Locate the cell with the specified text and output its (x, y) center coordinate. 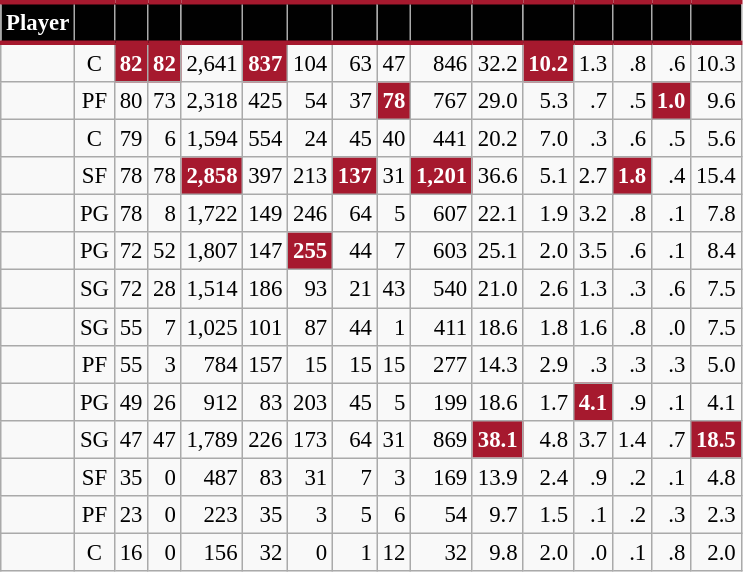
157 (266, 364)
22.1 (497, 214)
277 (442, 364)
837 (266, 62)
16 (130, 552)
18.5 (716, 439)
2,858 (212, 176)
1.5 (548, 515)
607 (442, 214)
1.7 (548, 402)
2.9 (548, 364)
Player (38, 22)
2,318 (212, 101)
255 (310, 251)
846 (442, 62)
1,514 (212, 289)
104 (310, 62)
186 (266, 289)
80 (130, 101)
7.0 (548, 139)
1.6 (592, 327)
5.1 (548, 176)
203 (310, 402)
93 (310, 289)
25.1 (497, 251)
7.8 (716, 214)
149 (266, 214)
3.2 (592, 214)
13.9 (497, 477)
21 (354, 289)
1.9 (548, 214)
3.5 (592, 251)
397 (266, 176)
63 (354, 62)
869 (442, 439)
38.1 (497, 439)
26 (164, 402)
912 (212, 402)
199 (442, 402)
554 (266, 139)
767 (442, 101)
1,594 (212, 139)
2.6 (548, 289)
73 (164, 101)
5.3 (548, 101)
137 (354, 176)
169 (442, 477)
8 (164, 214)
441 (442, 139)
8.4 (716, 251)
1,722 (212, 214)
24 (310, 139)
411 (442, 327)
9.7 (497, 515)
12 (394, 552)
23 (130, 515)
2.3 (716, 515)
173 (310, 439)
14.3 (497, 364)
603 (442, 251)
223 (212, 515)
246 (310, 214)
21.0 (497, 289)
87 (310, 327)
2,641 (212, 62)
1.0 (672, 101)
52 (164, 251)
1.4 (632, 439)
540 (442, 289)
40 (394, 139)
9.8 (497, 552)
226 (266, 439)
10.3 (716, 62)
156 (212, 552)
1,807 (212, 251)
.4 (672, 176)
784 (212, 364)
487 (212, 477)
213 (310, 176)
2.4 (548, 477)
1,201 (442, 176)
9.6 (716, 101)
79 (130, 139)
43 (394, 289)
29.0 (497, 101)
3.7 (592, 439)
147 (266, 251)
32.2 (497, 62)
49 (130, 402)
425 (266, 101)
1,789 (212, 439)
1,025 (212, 327)
28 (164, 289)
10.2 (548, 62)
15.4 (716, 176)
36.6 (497, 176)
2.7 (592, 176)
20.2 (497, 139)
101 (266, 327)
5.6 (716, 139)
37 (354, 101)
5.0 (716, 364)
